Determine the [X, Y] coordinate at the center of the cell enclosing the given text.  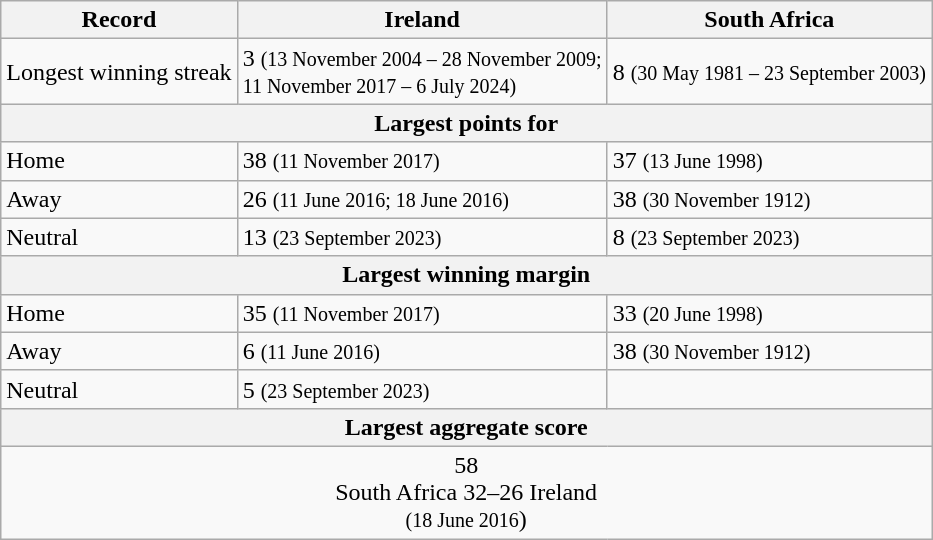
58 South Africa 32–26 Ireland (18 June 2016) [466, 492]
33 (20 June 1998) [769, 313]
Largest aggregate score [466, 427]
South Africa [769, 20]
8 (23 September 2023) [769, 237]
6 (11 June 2016) [422, 351]
5 (23 September 2023) [422, 389]
38 (11 November 2017) [422, 161]
Ireland [422, 20]
Record [119, 20]
Largest points for [466, 123]
37 (13 June 1998) [769, 161]
8 (30 May 1981 – 23 September 2003) [769, 72]
Largest winning margin [466, 275]
13 (23 September 2023) [422, 237]
Longest winning streak [119, 72]
35 (11 November 2017) [422, 313]
26 (11 June 2016; 18 June 2016) [422, 199]
3 (13 November 2004 – 28 November 2009;11 November 2017 – 6 July 2024) [422, 72]
